Return the (X, Y) coordinate for the center point of the cell that contains the specified text.  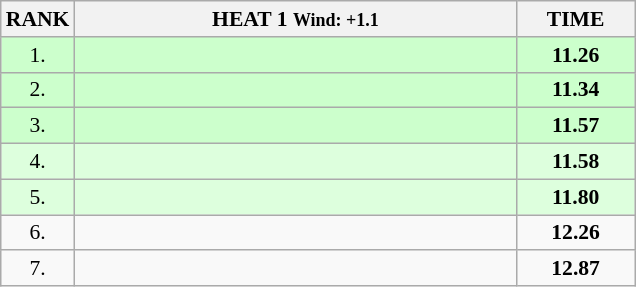
12.26 (576, 233)
HEAT 1 Wind: +1.1 (295, 19)
RANK (38, 19)
2. (38, 90)
TIME (576, 19)
11.57 (576, 126)
3. (38, 126)
4. (38, 162)
6. (38, 233)
12.87 (576, 269)
7. (38, 269)
11.80 (576, 197)
1. (38, 55)
5. (38, 197)
11.58 (576, 162)
11.34 (576, 90)
11.26 (576, 55)
